Return the [X, Y] coordinate for the center point of the cell that contains the specified text.  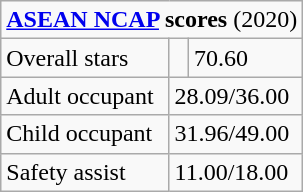
Child occupant [85, 134]
31.96/49.00 [236, 134]
Overall stars [85, 58]
11.00/18.00 [236, 172]
Adult occupant [85, 96]
70.60 [245, 58]
Safety assist [85, 172]
28.09/36.00 [236, 96]
ASEAN NCAP scores (2020) [152, 20]
